From the cell containing the given text, extract its center point as [X, Y] coordinate. 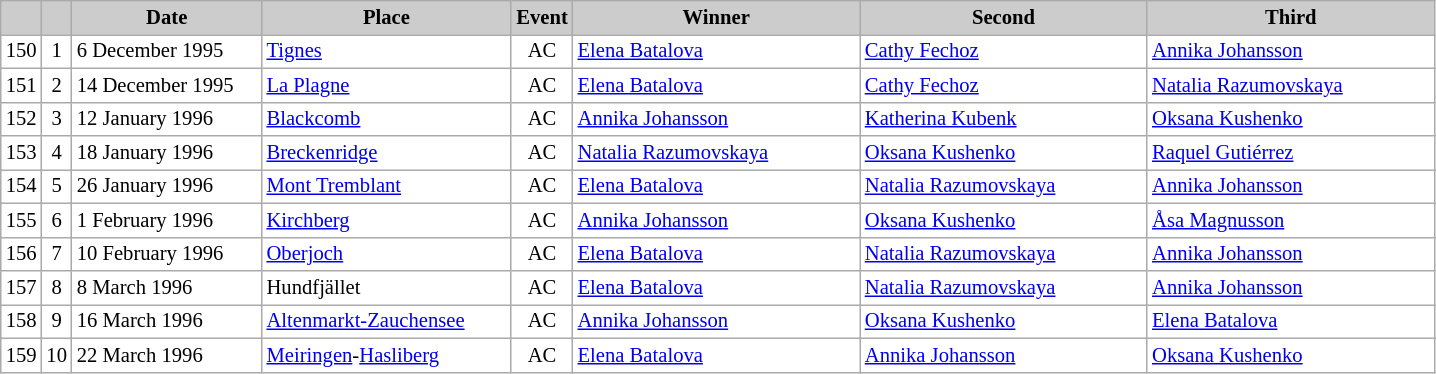
6 December 1995 [167, 51]
155 [22, 220]
10 [56, 355]
Hundfjället [387, 287]
Tignes [387, 51]
156 [22, 254]
Breckenridge [387, 153]
Kirchberg [387, 220]
18 January 1996 [167, 153]
152 [22, 119]
Raquel Gutiérrez [1290, 153]
8 March 1996 [167, 287]
151 [22, 85]
Second [1004, 17]
10 February 1996 [167, 254]
154 [22, 186]
150 [22, 51]
Place [387, 17]
Åsa Magnusson [1290, 220]
5 [56, 186]
1 February 1996 [167, 220]
Winner [716, 17]
Mont Tremblant [387, 186]
22 March 1996 [167, 355]
26 January 1996 [167, 186]
157 [22, 287]
14 December 1995 [167, 85]
159 [22, 355]
7 [56, 254]
Oberjoch [387, 254]
8 [56, 287]
4 [56, 153]
158 [22, 321]
2 [56, 85]
Meiringen-Hasliberg [387, 355]
9 [56, 321]
6 [56, 220]
1 [56, 51]
153 [22, 153]
Third [1290, 17]
3 [56, 119]
Date [167, 17]
Blackcomb [387, 119]
Katherina Kubenk [1004, 119]
Altenmarkt-Zauchensee [387, 321]
La Plagne [387, 85]
Event [542, 17]
16 March 1996 [167, 321]
12 January 1996 [167, 119]
